Locate the cell with the specified text and output its [x, y] center coordinate. 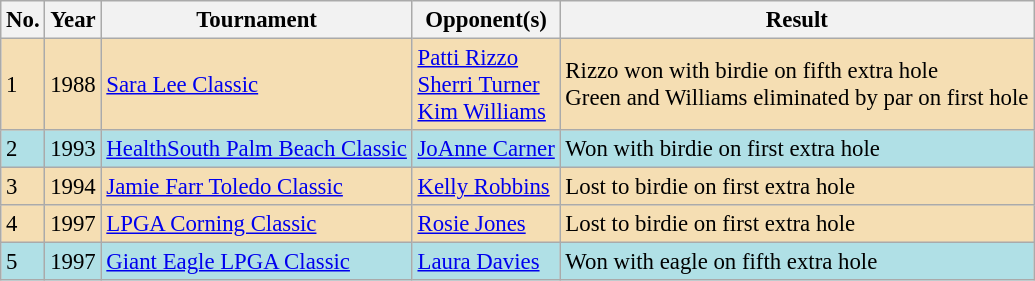
2 [23, 149]
Sara Lee Classic [256, 85]
Won with birdie on first extra hole [797, 149]
Result [797, 20]
No. [23, 20]
Laura Davies [486, 262]
1993 [73, 149]
4 [23, 224]
Tournament [256, 20]
Kelly Robbins [486, 187]
Jamie Farr Toledo Classic [256, 187]
Rizzo won with birdie on fifth extra holeGreen and Williams eliminated by par on first hole [797, 85]
Giant Eagle LPGA Classic [256, 262]
Opponent(s) [486, 20]
3 [23, 187]
1994 [73, 187]
HealthSouth Palm Beach Classic [256, 149]
Year [73, 20]
Patti Rizzo Sherri Turner Kim Williams [486, 85]
5 [23, 262]
JoAnne Carner [486, 149]
Rosie Jones [486, 224]
Won with eagle on fifth extra hole [797, 262]
1988 [73, 85]
1 [23, 85]
LPGA Corning Classic [256, 224]
